Detect which cell encompasses the target text, then output its [x, y] center coordinate. 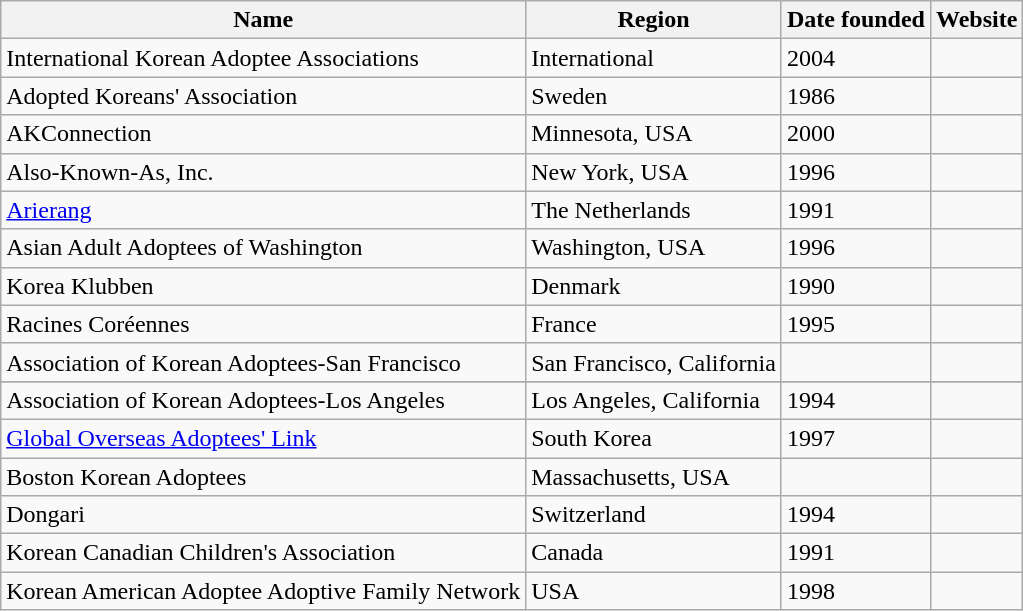
Switzerland [654, 515]
Association of Korean Adoptees-San Francisco [264, 362]
USA [654, 591]
Date founded [856, 20]
2004 [856, 58]
1986 [856, 96]
Arierang [264, 210]
Website [976, 20]
Dongari [264, 515]
Korean American Adoptee Adoptive Family Network [264, 591]
Association of Korean Adoptees-Los Angeles [264, 400]
Korea Klubben [264, 286]
1995 [856, 324]
International Korean Adoptee Associations [264, 58]
Washington, USA [654, 248]
Los Angeles, California [654, 400]
Region [654, 20]
Minnesota, USA [654, 134]
1997 [856, 438]
Korean Canadian Children's Association [264, 553]
Canada [654, 553]
Massachusetts, USA [654, 477]
International [654, 58]
2000 [856, 134]
AKConnection [264, 134]
The Netherlands [654, 210]
San Francisco, California [654, 362]
Also-Known-As, Inc. [264, 172]
South Korea [654, 438]
Boston Korean Adoptees [264, 477]
Global Overseas Adoptees' Link [264, 438]
Adopted Koreans' Association [264, 96]
1998 [856, 591]
1990 [856, 286]
New York, USA [654, 172]
Denmark [654, 286]
Racines Coréennes [264, 324]
France [654, 324]
Asian Adult Adoptees of Washington [264, 248]
Name [264, 20]
Sweden [654, 96]
